From the cell containing the given text, extract its center point as (X, Y) coordinate. 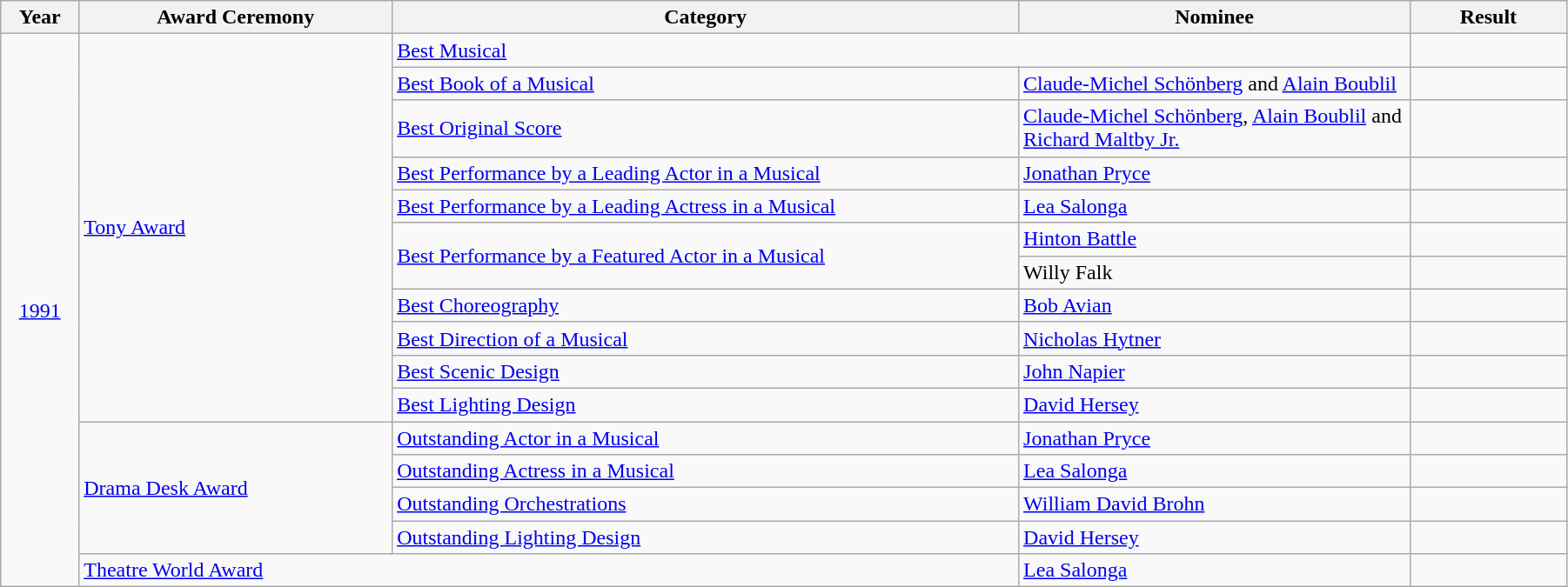
Category (706, 17)
Best Choreography (706, 305)
Drama Desk Award (236, 487)
Claude-Michel Schönberg, Alain Boublil and Richard Maltby Jr. (1215, 129)
Best Lighting Design (706, 404)
Outstanding Actress in a Musical (706, 471)
Best Musical (901, 50)
Tony Award (236, 228)
Best Original Score (706, 129)
Outstanding Lighting Design (706, 537)
Best Performance by a Leading Actress in a Musical (706, 206)
Nominee (1215, 17)
Nicholas Hytner (1215, 338)
Outstanding Actor in a Musical (706, 437)
Award Ceremony (236, 17)
John Napier (1215, 371)
1991 (40, 310)
Year (40, 17)
Result (1488, 17)
Best Book of a Musical (706, 83)
Bob Avian (1215, 305)
Theatre World Award (549, 570)
Best Performance by a Featured Actor in a Musical (706, 256)
Outstanding Orchestrations (706, 504)
William David Brohn (1215, 504)
Willy Falk (1215, 272)
Best Scenic Design (706, 371)
Hinton Battle (1215, 239)
Best Direction of a Musical (706, 338)
Best Performance by a Leading Actor in a Musical (706, 173)
Claude-Michel Schönberg and Alain Boublil (1215, 83)
